Provide the (x, y) coordinate of the cell's center where the given text is located.  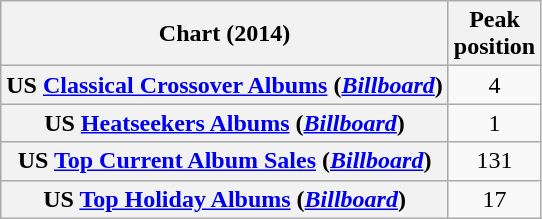
US Classical Crossover Albums (Billboard) (225, 85)
Chart (2014) (225, 34)
17 (494, 199)
US Heatseekers Albums (Billboard) (225, 123)
131 (494, 161)
4 (494, 85)
US Top Holiday Albums (Billboard) (225, 199)
US Top Current Album Sales (Billboard) (225, 161)
1 (494, 123)
Peakposition (494, 34)
